Locate the cell with the specified text and output its (x, y) center coordinate. 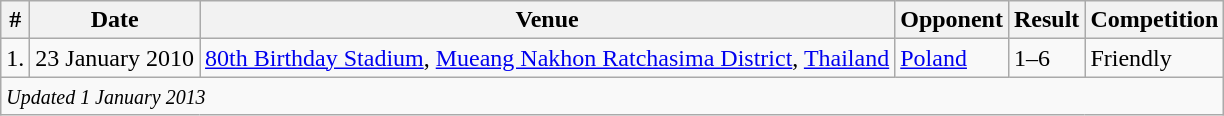
# (16, 20)
Poland (952, 58)
Venue (548, 20)
Opponent (952, 20)
Competition (1154, 20)
Friendly (1154, 58)
23 January 2010 (115, 58)
1. (16, 58)
Updated 1 January 2013 (612, 96)
80th Birthday Stadium, Mueang Nakhon Ratchasima District, Thailand (548, 58)
Result (1046, 20)
Date (115, 20)
1–6 (1046, 58)
